Output the (x, y) coordinate of the center of the cell containing the given text.  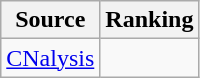
CNalysis (50, 58)
Source (50, 20)
Ranking (150, 20)
